Return the (X, Y) coordinate for the center point of the cell that contains the specified text.  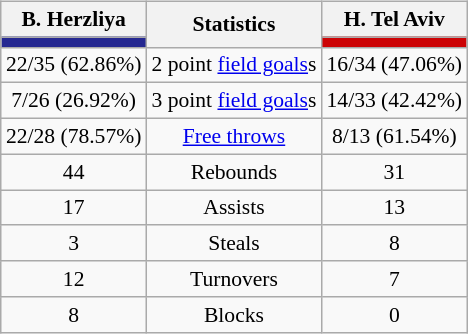
B. Herzliya (74, 19)
8/13 (61.54%) (394, 136)
3 (74, 243)
Free throws (234, 136)
Assists (234, 208)
7 (394, 279)
17 (74, 208)
7/26 (26.92%) (74, 101)
Statistics (234, 24)
Blocks (234, 314)
2 point field goalss (234, 65)
Rebounds (234, 172)
Turnovers (234, 279)
31 (394, 172)
14/33 (42.42%) (394, 101)
22/28 (78.57%) (74, 136)
13 (394, 208)
0 (394, 314)
16/34 (47.06%) (394, 65)
22/35 (62.86%) (74, 65)
Steals (234, 243)
3 point field goalss (234, 101)
H. Tel Aviv (394, 19)
44 (74, 172)
12 (74, 279)
